Scan for the cell matching the given text and deliver its (X, Y) coordinate at center. 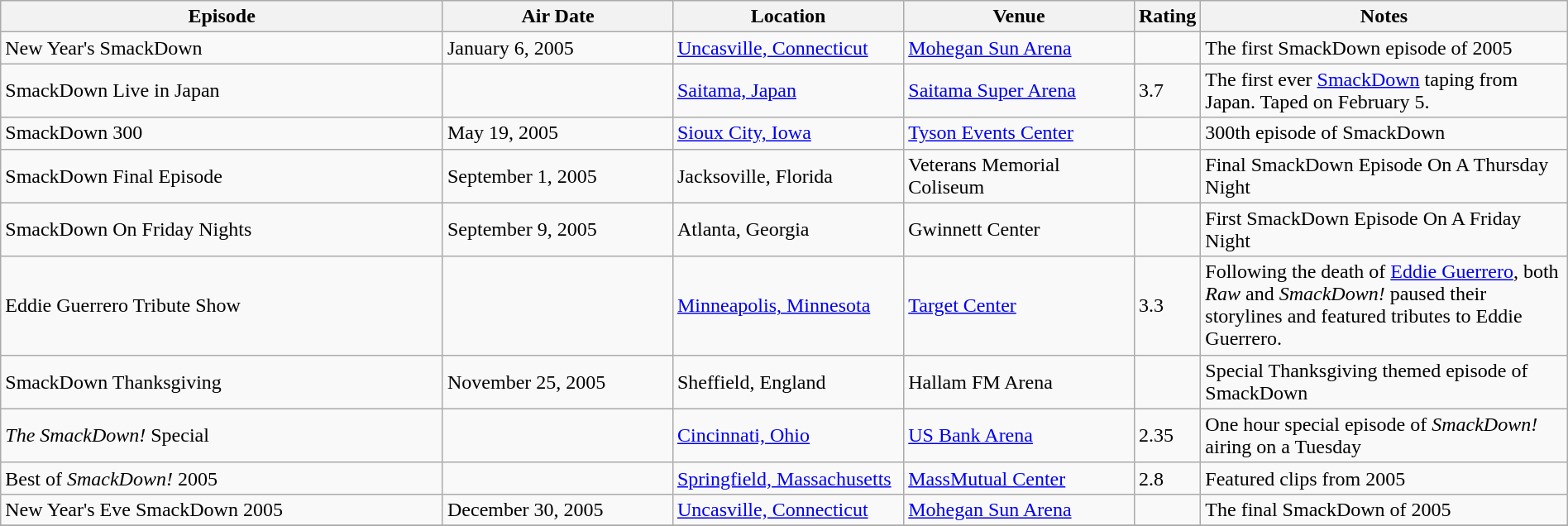
2.35 (1167, 435)
New Year's Eve SmackDown 2005 (222, 509)
Cincinnati, Ohio (787, 435)
Notes (1384, 17)
Following the death of Eddie Guerrero, both Raw and SmackDown! paused their storylines and featured tributes to Eddie Guerrero. (1384, 306)
Sheffield, England (787, 382)
Tyson Events Center (1019, 133)
Atlanta, Georgia (787, 230)
Sioux City, Iowa (787, 133)
The final SmackDown of 2005 (1384, 509)
Special Thanksgiving themed episode of SmackDown (1384, 382)
November 25, 2005 (557, 382)
Hallam FM Arena (1019, 382)
May 19, 2005 (557, 133)
Air Date (557, 17)
US Bank Arena (1019, 435)
Final SmackDown Episode On A Thursday Night (1384, 175)
3.3 (1167, 306)
MassMutual Center (1019, 478)
One hour special episode of SmackDown! airing on a Tuesday (1384, 435)
Location (787, 17)
Minneapolis, Minnesota (787, 306)
Target Center (1019, 306)
The SmackDown! Special (222, 435)
SmackDown Thanksgiving (222, 382)
September 9, 2005 (557, 230)
Saitama Super Arena (1019, 91)
New Year's SmackDown (222, 48)
Featured clips from 2005 (1384, 478)
Veterans Memorial Coliseum (1019, 175)
Jacksoville, Florida (787, 175)
Venue (1019, 17)
Episode (222, 17)
SmackDown Final Episode (222, 175)
The first ever SmackDown taping from Japan. Taped on February 5. (1384, 91)
December 30, 2005 (557, 509)
SmackDown 300 (222, 133)
2.8 (1167, 478)
Eddie Guerrero Tribute Show (222, 306)
The first SmackDown episode of 2005 (1384, 48)
Saitama, Japan (787, 91)
Gwinnett Center (1019, 230)
First SmackDown Episode On A Friday Night (1384, 230)
SmackDown On Friday Nights (222, 230)
September 1, 2005 (557, 175)
3.7 (1167, 91)
300th episode of SmackDown (1384, 133)
SmackDown Live in Japan (222, 91)
Rating (1167, 17)
Springfield, Massachusetts (787, 478)
January 6, 2005 (557, 48)
Best of SmackDown! 2005 (222, 478)
